Pinpoint the cell where the given text exists, returning its [x, y] midpoint coordinate. 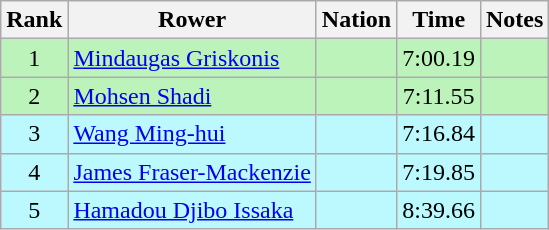
5 [34, 210]
James Fraser-Mackenzie [192, 172]
4 [34, 172]
Notes [514, 20]
3 [34, 134]
Rank [34, 20]
Time [439, 20]
7:11.55 [439, 96]
7:00.19 [439, 58]
7:16.84 [439, 134]
Mohsen Shadi [192, 96]
2 [34, 96]
Hamadou Djibo Issaka [192, 210]
8:39.66 [439, 210]
Nation [356, 20]
1 [34, 58]
Mindaugas Griskonis [192, 58]
7:19.85 [439, 172]
Wang Ming-hui [192, 134]
Rower [192, 20]
